Output the [X, Y] coordinate of the center of the cell containing the given text.  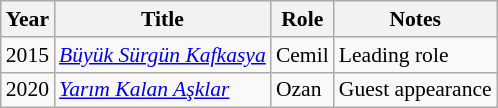
Notes [416, 19]
Büyük Sürgün Kafkasya [162, 55]
Year [28, 19]
2015 [28, 55]
Guest appearance [416, 90]
Cemil [302, 55]
Title [162, 19]
Yarım Kalan Aşklar [162, 90]
Role [302, 19]
Ozan [302, 90]
2020 [28, 90]
Leading role [416, 55]
